Output the [x, y] coordinate of the center of the cell containing the given text.  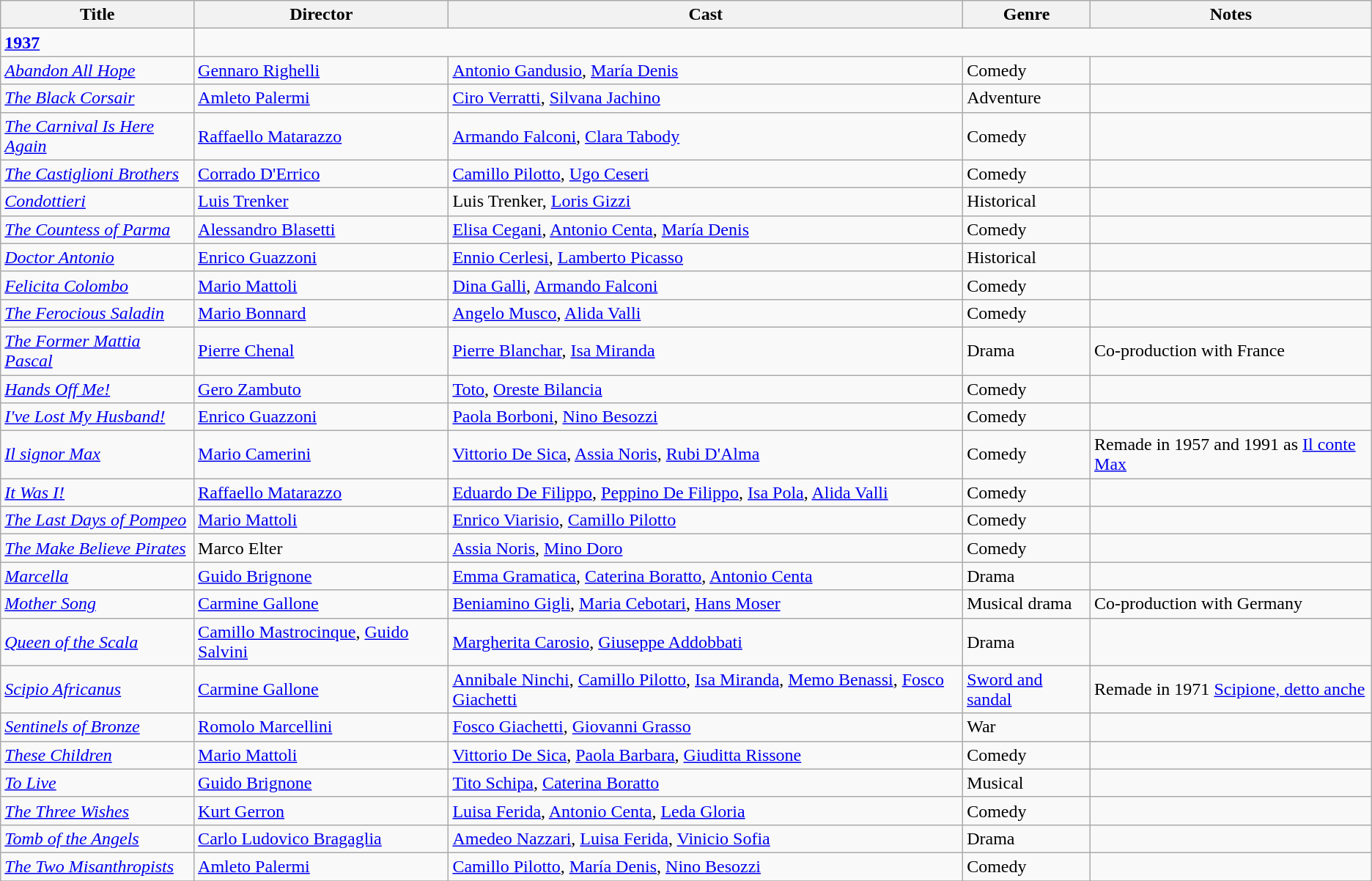
Camillo Mastrocinque, Guido Salvini [321, 642]
Camillo Pilotto, Ugo Ceseri [706, 174]
Title [97, 15]
Marco Elter [321, 548]
Annibale Ninchi, Camillo Pilotto, Isa Miranda, Memo Benassi, Fosco Giachetti [706, 689]
Felicita Colombo [97, 285]
The Make Believe Pirates [97, 548]
Dina Galli, Armando Falconi [706, 285]
Mother Song [97, 604]
Assia Noris, Mino Doro [706, 548]
Director [321, 15]
Condottieri [97, 202]
Abandon All Hope [97, 70]
The Castiglioni Brothers [97, 174]
Adventure [1027, 98]
Armando Falconi, Clara Tabody [706, 136]
Remade in 1957 and 1991 as Il conte Max [1231, 454]
I've Lost My Husband! [97, 417]
Mario Bonnard [321, 313]
Luis Trenker [321, 202]
Luis Trenker, Loris Gizzi [706, 202]
Ennio Cerlesi, Lamberto Picasso [706, 257]
Emma Gramatica, Caterina Boratto, Antonio Centa [706, 576]
Sword and sandal [1027, 689]
Elisa Cegani, Antonio Centa, María Denis [706, 229]
Eduardo De Filippo, Peppino De Filippo, Isa Pola, Alida Valli [706, 493]
Tomb of the Angels [97, 838]
Romolo Marcellini [321, 727]
Margherita Carosio, Giuseppe Addobbati [706, 642]
Paola Borboni, Nino Besozzi [706, 417]
Tito Schipa, Caterina Boratto [706, 783]
Doctor Antonio [97, 257]
Il signor Max [97, 454]
Pierre Blanchar, Isa Miranda [706, 350]
Hands Off Me! [97, 389]
Kurt Gerron [321, 811]
Carlo Ludovico Bragaglia [321, 838]
Toto, Oreste Bilancia [706, 389]
The Three Wishes [97, 811]
Beniamino Gigli, Maria Cebotari, Hans Moser [706, 604]
Musical drama [1027, 604]
To Live [97, 783]
The Carnival Is Here Again [97, 136]
The Last Days of Pompeo [97, 520]
Fosco Giachetti, Giovanni Grasso [706, 727]
Queen of the Scala [97, 642]
Marcella [97, 576]
Sentinels of Bronze [97, 727]
It Was I! [97, 493]
Camillo Pilotto, María Denis, Nino Besozzi [706, 866]
Co-production with France [1231, 350]
Alessandro Blasetti [321, 229]
Corrado D'Errico [321, 174]
The Two Misanthropists [97, 866]
Scipio Africanus [97, 689]
Angelo Musco, Alida Valli [706, 313]
1937 [97, 43]
The Black Corsair [97, 98]
These Children [97, 755]
Gennaro Righelli [321, 70]
Notes [1231, 15]
The Former Mattia Pascal [97, 350]
Gero Zambuto [321, 389]
Cast [706, 15]
The Ferocious Saladin [97, 313]
Musical [1027, 783]
War [1027, 727]
Pierre Chenal [321, 350]
The Countess of Parma [97, 229]
Mario Camerini [321, 454]
Enrico Viarisio, Camillo Pilotto [706, 520]
Ciro Verratti, Silvana Jachino [706, 98]
Amedeo Nazzari, Luisa Ferida, Vinicio Sofia [706, 838]
Remade in 1971 Scipione, detto anche [1231, 689]
Vittorio De Sica, Assia Noris, Rubi D'Alma [706, 454]
Vittorio De Sica, Paola Barbara, Giuditta Rissone [706, 755]
Luisa Ferida, Antonio Centa, Leda Gloria [706, 811]
Co-production with Germany [1231, 604]
Genre [1027, 15]
Antonio Gandusio, María Denis [706, 70]
